Extract the [X, Y] coordinate from the center of the cell holding the provided text.  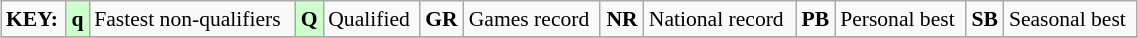
PB [816, 19]
Seasonal best [1070, 19]
National record [720, 19]
Games record [532, 19]
q [78, 19]
NR [622, 19]
Qualified [371, 19]
GR [442, 19]
Q [309, 19]
Fastest non-qualifiers [192, 19]
SB [985, 19]
Personal best [900, 19]
KEY: [34, 19]
